Detect which cell encompasses the target text, then output its [x, y] center coordinate. 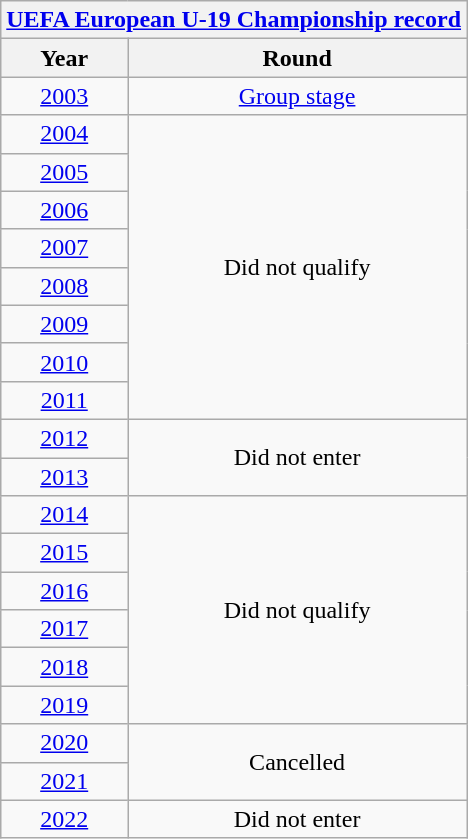
Group stage [298, 96]
2010 [64, 362]
2003 [64, 96]
2005 [64, 172]
2012 [64, 438]
2021 [64, 781]
2006 [64, 210]
2018 [64, 667]
UEFA European U-19 Championship record [234, 20]
2020 [64, 743]
2014 [64, 515]
2015 [64, 553]
2017 [64, 629]
2022 [64, 819]
2004 [64, 134]
Cancelled [298, 762]
2016 [64, 591]
2009 [64, 324]
2007 [64, 248]
2013 [64, 477]
2008 [64, 286]
Year [64, 58]
2019 [64, 705]
2011 [64, 400]
Round [298, 58]
